Return [x, y] of the center of cell containing provided text 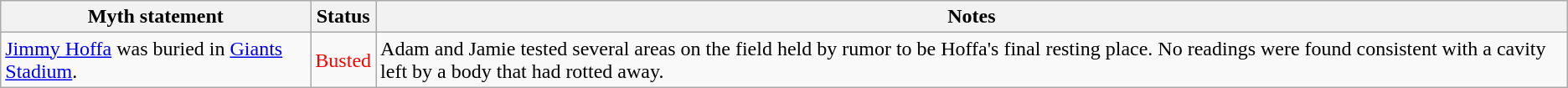
Myth statement [156, 17]
Jimmy Hoffa was buried in Giants Stadium. [156, 60]
Notes [972, 17]
Status [343, 17]
Busted [343, 60]
